Locate the cell with the specified text and output its (X, Y) center coordinate. 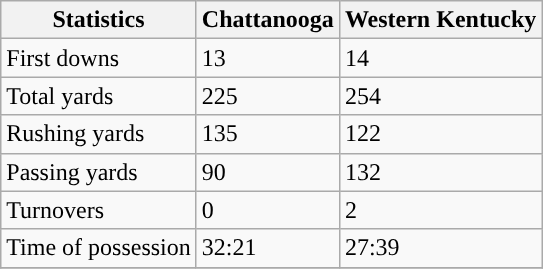
Western Kentucky (440, 20)
Rushing yards (99, 134)
27:39 (440, 248)
14 (440, 58)
First downs (99, 58)
2 (440, 210)
Time of possession (99, 248)
Passing yards (99, 172)
32:21 (268, 248)
135 (268, 134)
Total yards (99, 96)
254 (440, 96)
90 (268, 172)
225 (268, 96)
Turnovers (99, 210)
Chattanooga (268, 20)
122 (440, 134)
0 (268, 210)
132 (440, 172)
13 (268, 58)
Statistics (99, 20)
